Scan for the cell matching the given text and deliver its [x, y] coordinate at center. 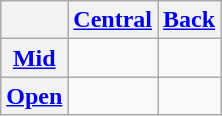
Mid [34, 58]
Central [113, 20]
Back [190, 20]
Open [34, 96]
